Output the (X, Y) coordinate of the center of the cell containing the given text.  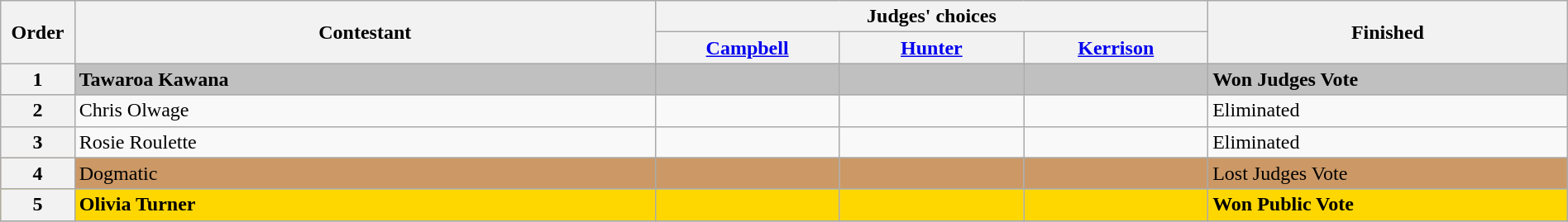
1 (38, 79)
Campbell (748, 48)
2 (38, 111)
Chris Olwage (365, 111)
5 (38, 205)
Kerrison (1116, 48)
Won Judges Vote (1388, 79)
Dogmatic (365, 173)
Olivia Turner (365, 205)
Won Public Vote (1388, 205)
Hunter (931, 48)
Tawaroa Kawana (365, 79)
Lost Judges Vote (1388, 173)
Contestant (365, 32)
Finished (1388, 32)
Judges' choices (931, 17)
Rosie Roulette (365, 142)
4 (38, 173)
Order (38, 32)
3 (38, 142)
